Search for the cell housing the specified text and yield its (X, Y) center coordinate. 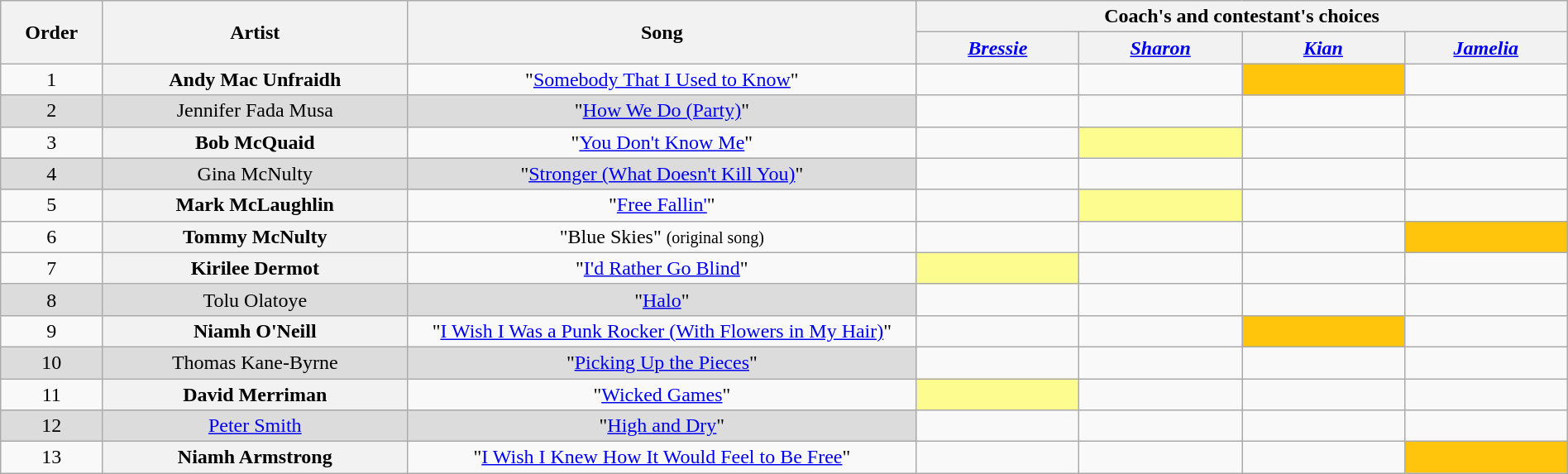
Mark McLaughlin (255, 205)
11 (51, 395)
Tolu Olatoye (255, 299)
9 (51, 331)
"Blue Skies" (original song) (662, 237)
2 (51, 111)
Bob McQuaid (255, 142)
"High and Dry" (662, 426)
1 (51, 79)
Kian (1323, 48)
"Somebody That I Used to Know" (662, 79)
6 (51, 237)
Tommy McNulty (255, 237)
"Halo" (662, 299)
"Wicked Games" (662, 395)
"How We Do (Party)" (662, 111)
"Picking Up the Pieces" (662, 362)
Coach's and contestant's choices (1242, 17)
Niamh Armstrong (255, 457)
"Stronger (What Doesn't Kill You)" (662, 174)
5 (51, 205)
Kirilee Dermot (255, 268)
Order (51, 32)
David Merriman (255, 395)
Niamh O'Neill (255, 331)
Sharon (1161, 48)
4 (51, 174)
10 (51, 362)
Jennifer Fada Musa (255, 111)
7 (51, 268)
"I Wish I Was a Punk Rocker (With Flowers in My Hair)" (662, 331)
Peter Smith (255, 426)
"Free Fallin'" (662, 205)
Andy Mac Unfraidh (255, 79)
Song (662, 32)
12 (51, 426)
3 (51, 142)
Thomas Kane-Byrne (255, 362)
"You Don't Know Me" (662, 142)
8 (51, 299)
Gina McNulty (255, 174)
"I'd Rather Go Blind" (662, 268)
Jamelia (1485, 48)
"I Wish I Knew How It Would Feel to Be Free" (662, 457)
Artist (255, 32)
13 (51, 457)
Bressie (997, 48)
